Determine the (X, Y) coordinate at the center of the cell enclosing the given text.  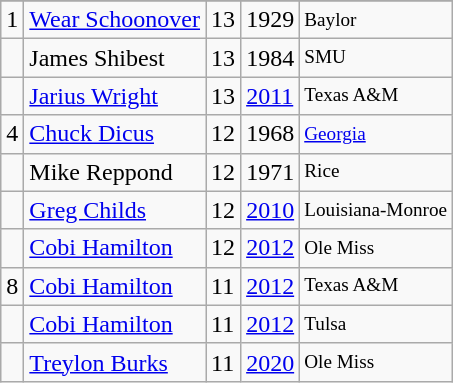
Baylor (376, 20)
2010 (270, 210)
Tulsa (376, 324)
Wear Schoonover (115, 20)
Chuck Dicus (115, 134)
2011 (270, 96)
Georgia (376, 134)
1971 (270, 172)
Treylon Burks (115, 362)
8 (12, 286)
Jarius Wright (115, 96)
James Shibest (115, 58)
Rice (376, 172)
Mike Reppond (115, 172)
Greg Childs (115, 210)
SMU (376, 58)
4 (12, 134)
1 (12, 20)
2020 (270, 362)
1968 (270, 134)
Louisiana-Monroe (376, 210)
1984 (270, 58)
1929 (270, 20)
